Locate the cell with the specified text and output its [X, Y] center coordinate. 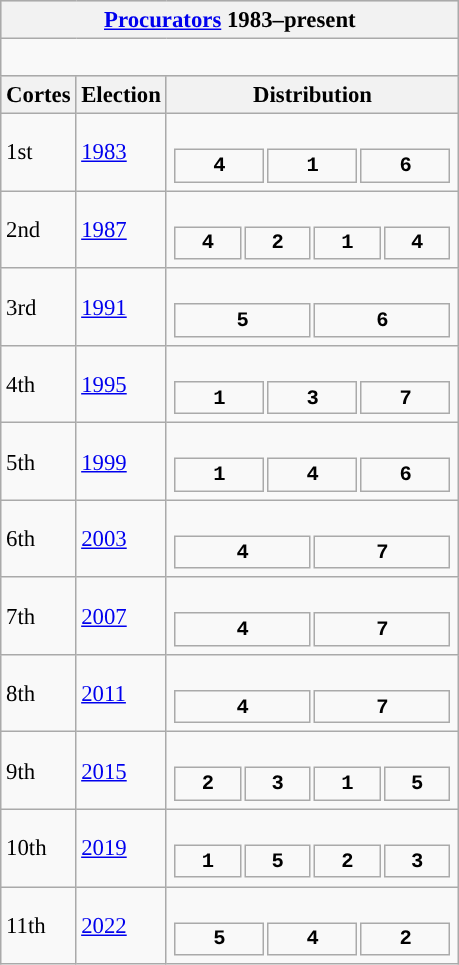
5 4 2 [312, 926]
Distribution [312, 95]
2022 [121, 926]
2019 [121, 848]
1987 [121, 230]
6th [38, 538]
1991 [121, 306]
1 4 6 [312, 462]
Procurators 1983–present [230, 20]
2nd [38, 230]
3rd [38, 306]
1 3 7 [312, 384]
9th [38, 770]
5 6 [312, 306]
4th [38, 384]
2015 [121, 770]
8th [38, 694]
7th [38, 616]
Election [121, 95]
2011 [121, 694]
2 3 1 5 [312, 770]
Cortes [38, 95]
4 2 1 4 [312, 230]
4 1 6 [312, 152]
1st [38, 152]
1995 [121, 384]
2007 [121, 616]
1 5 2 3 [312, 848]
1999 [121, 462]
2003 [121, 538]
10th [38, 848]
11th [38, 926]
1983 [121, 152]
5th [38, 462]
